Provide the (x, y) coordinate of the cell's center where the given text is located.  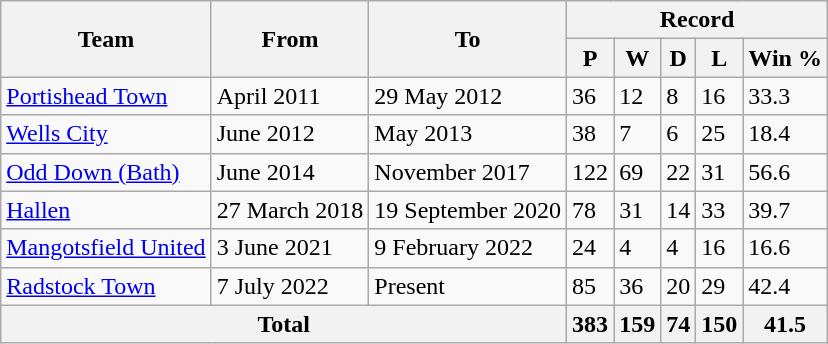
Win % (786, 58)
3 June 2021 (290, 248)
19 September 2020 (468, 210)
Odd Down (Bath) (106, 172)
Present (468, 286)
74 (678, 324)
38 (590, 134)
7 (638, 134)
78 (590, 210)
Total (284, 324)
Hallen (106, 210)
159 (638, 324)
150 (720, 324)
14 (678, 210)
29 May 2012 (468, 96)
85 (590, 286)
To (468, 39)
20 (678, 286)
Radstock Town (106, 286)
Team (106, 39)
29 (720, 286)
L (720, 58)
33 (720, 210)
6 (678, 134)
42.4 (786, 286)
D (678, 58)
24 (590, 248)
Mangotsfield United (106, 248)
122 (590, 172)
P (590, 58)
18.4 (786, 134)
69 (638, 172)
June 2014 (290, 172)
From (290, 39)
9 February 2022 (468, 248)
33.3 (786, 96)
W (638, 58)
12 (638, 96)
41.5 (786, 324)
25 (720, 134)
383 (590, 324)
22 (678, 172)
Wells City (106, 134)
39.7 (786, 210)
27 March 2018 (290, 210)
16.6 (786, 248)
May 2013 (468, 134)
Record (698, 20)
April 2011 (290, 96)
7 July 2022 (290, 286)
June 2012 (290, 134)
8 (678, 96)
56.6 (786, 172)
Portishead Town (106, 96)
November 2017 (468, 172)
